For the text-containing cell, return its midpoint in [x, y] coordinate format. 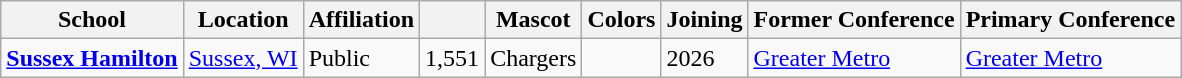
Mascot [534, 20]
Affiliation [361, 20]
1,551 [452, 58]
Former Conference [854, 20]
School [92, 20]
Primary Conference [1070, 20]
Colors [622, 20]
Sussex Hamilton [92, 58]
Sussex, WI [243, 58]
Location [243, 20]
2026 [704, 58]
Chargers [534, 58]
Joining [704, 20]
Public [361, 58]
